Output the (X, Y) coordinate of the center of the cell containing the given text.  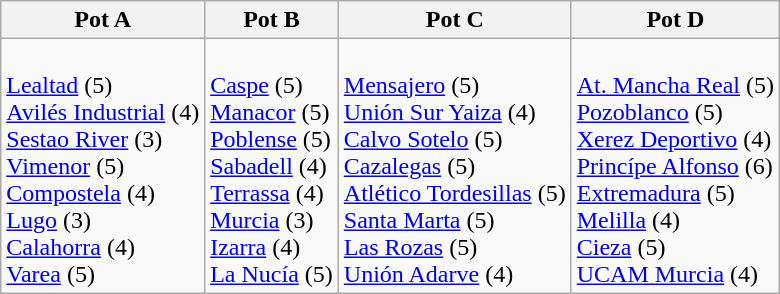
Mensajero (5) Unión Sur Yaiza (4) Calvo Sotelo (5) Cazalegas (5) Atlético Tordesillas (5) Santa Marta (5) Las Rozas (5) Unión Adarve (4) (454, 166)
Pot A (103, 20)
Pot D (675, 20)
At. Mancha Real (5) Pozoblanco (5) Xerez Deportivo (4) Princípe Alfonso (6) Extremadura (5) Melilla (4) Cieza (5) UCAM Murcia (4) (675, 166)
Pot C (454, 20)
Caspe (5) Manacor (5) Poblense (5) Sabadell (4) Terrassa (4) Murcia (3) Izarra (4) La Nucía (5) (272, 166)
Pot B (272, 20)
Lealtad (5) Avilés Industrial (4) Sestao River (3) Vimenor (5) Compostela (4) Lugo (3) Calahorra (4) Varea (5) (103, 166)
